Search for the cell housing the specified text and yield its (X, Y) center coordinate. 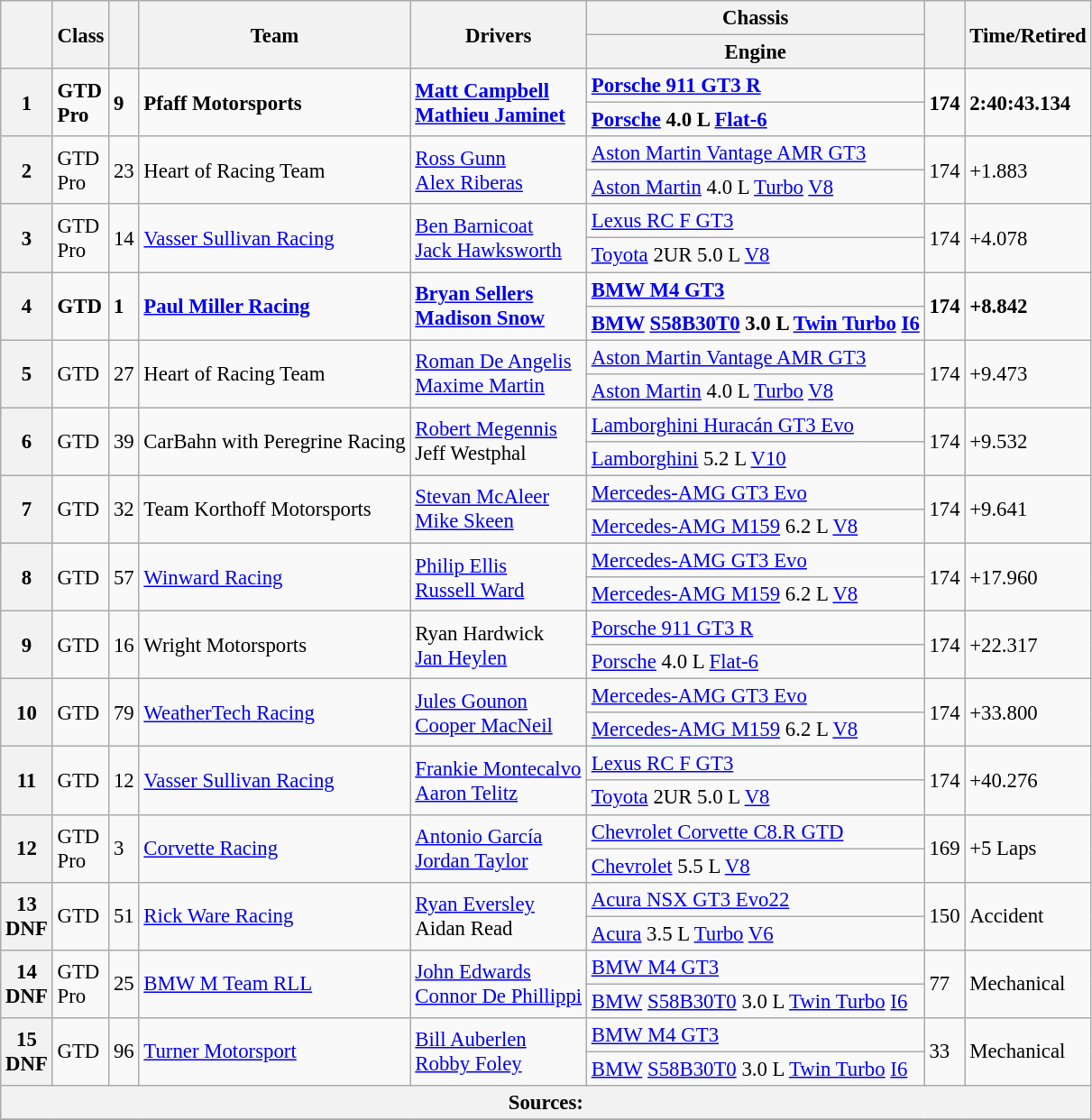
+4.078 (1028, 238)
5 (27, 373)
2 (27, 170)
+33.800 (1028, 712)
Chassis (756, 18)
4 (27, 307)
WeatherTech Racing (274, 712)
33 (945, 1051)
Ben Barnicoat Jack Hawksworth (498, 238)
Lamborghini 5.2 L V10 (756, 459)
Acura 3.5 L Turbo V6 (756, 933)
+1.883 (1028, 170)
Class (81, 34)
Jules Gounon Cooper MacNeil (498, 712)
79 (124, 712)
Pfaff Motorsports (274, 103)
+40.276 (1028, 781)
+22.317 (1028, 646)
39 (124, 442)
BMW M Team RLL (274, 985)
Bryan Sellers Madison Snow (498, 307)
Chevrolet 5.5 L V8 (756, 866)
John Edwards Connor De Phillippi (498, 985)
2:40:43.134 (1028, 103)
Team (274, 34)
Robert Megennis Jeff Westphal (498, 442)
Matt Campbell Mathieu Jaminet (498, 103)
Turner Motorsport (274, 1051)
Chevrolet Corvette C8.R GTD (756, 831)
Corvette Racing (274, 848)
32 (124, 509)
Sources: (546, 1103)
6 (27, 442)
+9.532 (1028, 442)
Bill Auberlen Robby Foley (498, 1051)
+8.842 (1028, 307)
Ryan Hardwick Jan Heylen (498, 646)
27 (124, 373)
96 (124, 1051)
Roman De Angelis Maxime Martin (498, 373)
15DNF (27, 1051)
Accident (1028, 916)
10 (27, 712)
Ross Gunn Alex Riberas (498, 170)
51 (124, 916)
Ryan Eversley Aidan Read (498, 916)
+17.960 (1028, 577)
150 (945, 916)
11 (27, 781)
25 (124, 985)
Acura NSX GT3 Evo22 (756, 899)
Time/Retired (1028, 34)
8 (27, 577)
14 (124, 238)
Team Korthoff Motorsports (274, 509)
7 (27, 509)
13DNF (27, 916)
Philip Ellis Russell Ward (498, 577)
Wright Motorsports (274, 646)
Paul Miller Racing (274, 307)
+9.473 (1028, 373)
Engine (756, 52)
16 (124, 646)
Lamborghini Huracán GT3 Evo (756, 425)
169 (945, 848)
Antonio García Jordan Taylor (498, 848)
Frankie Montecalvo Aaron Telitz (498, 781)
CarBahn with Peregrine Racing (274, 442)
+5 Laps (1028, 848)
77 (945, 985)
Stevan McAleer Mike Skeen (498, 509)
+9.641 (1028, 509)
57 (124, 577)
14DNF (27, 985)
23 (124, 170)
Winward Racing (274, 577)
Rick Ware Racing (274, 916)
Drivers (498, 34)
